Output the [x, y] coordinate of the center of the cell containing the given text.  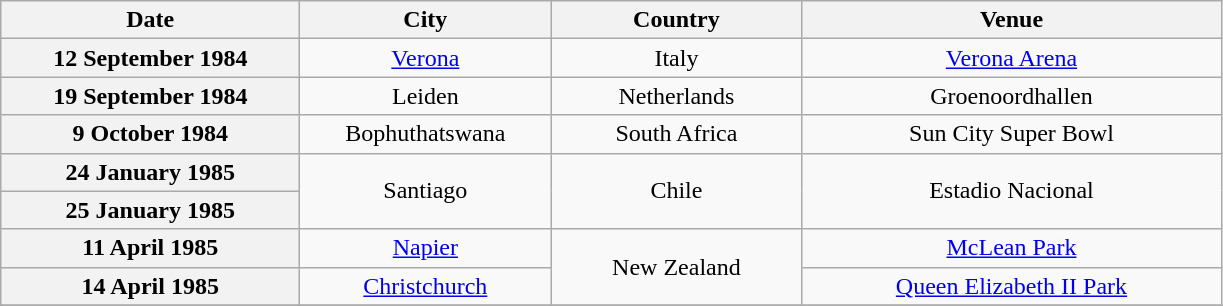
Leiden [426, 96]
Chile [676, 191]
Netherlands [676, 96]
Verona Arena [1012, 58]
12 September 1984 [150, 58]
Queen Elizabeth II Park [1012, 286]
Date [150, 20]
Christchurch [426, 286]
14 April 1985 [150, 286]
South Africa [676, 134]
Italy [676, 58]
City [426, 20]
Venue [1012, 20]
McLean Park [1012, 248]
Santiago [426, 191]
Groenoordhallen [1012, 96]
19 September 1984 [150, 96]
25 January 1985 [150, 210]
New Zealand [676, 267]
Estadio Nacional [1012, 191]
24 January 1985 [150, 172]
11 April 1985 [150, 248]
Country [676, 20]
Verona [426, 58]
Sun City Super Bowl [1012, 134]
Bophuthatswana [426, 134]
9 October 1984 [150, 134]
Napier [426, 248]
